Determine the [x, y] coordinate at the center of the cell enclosing the given text.  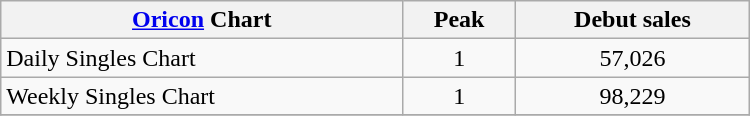
98,229 [633, 96]
Weekly Singles Chart [202, 96]
Peak [460, 20]
Debut sales [633, 20]
Oricon Chart [202, 20]
Daily Singles Chart [202, 58]
57,026 [633, 58]
